Determine the [X, Y] coordinate at the center of the cell enclosing the given text.  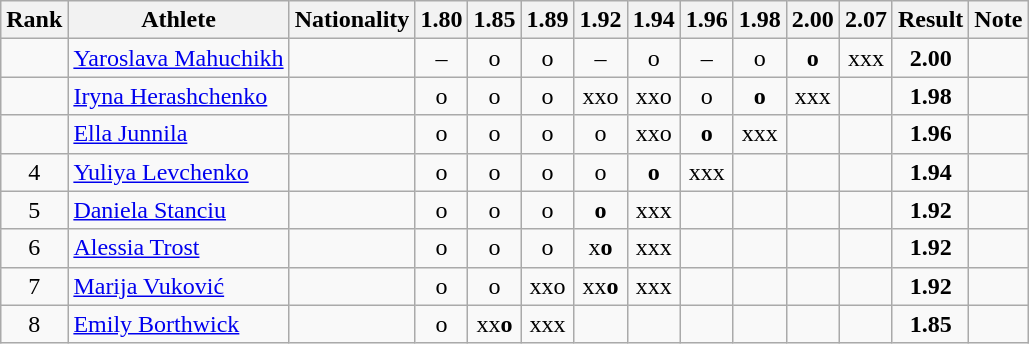
Rank [34, 20]
Note [998, 20]
8 [34, 324]
Ella Junnila [178, 134]
1.89 [548, 20]
7 [34, 286]
Marija Vuković [178, 286]
4 [34, 172]
Iryna Herashchenko [178, 96]
Yuliya Levchenko [178, 172]
Nationality [352, 20]
Emily Borthwick [178, 324]
Daniela Stanciu [178, 210]
xo [600, 248]
Yaroslava Mahuchikh [178, 58]
Alessia Trost [178, 248]
Result [930, 20]
6 [34, 248]
Athlete [178, 20]
2.07 [866, 20]
1.80 [442, 20]
5 [34, 210]
